Provide the [x, y] coordinate of the cell's center where the given text is located.  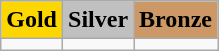
Silver [98, 20]
Gold [32, 20]
Bronze [176, 20]
